Scan for the cell matching the given text and deliver its [x, y] coordinate at center. 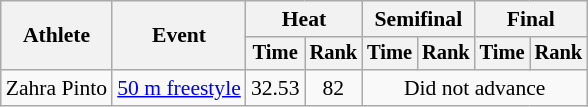
Did not advance [474, 88]
Semifinal [418, 19]
Event [179, 36]
50 m freestyle [179, 88]
Final [531, 19]
Athlete [56, 36]
Zahra Pinto [56, 88]
32.53 [276, 88]
82 [334, 88]
Heat [304, 19]
